Locate the cell with the specified text and output its (x, y) center coordinate. 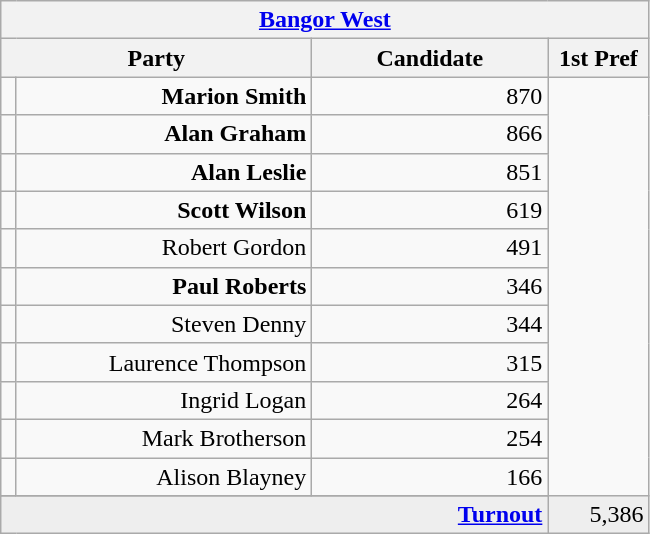
Alan Graham (164, 134)
Bangor West (325, 20)
166 (430, 477)
870 (430, 96)
Robert Gordon (164, 248)
5,386 (598, 515)
1st Pref (598, 58)
Paul Roberts (164, 286)
315 (430, 362)
491 (430, 248)
Alan Leslie (164, 172)
Laurence Thompson (164, 362)
Party (156, 58)
264 (430, 400)
Ingrid Logan (164, 400)
254 (430, 438)
Alison Blayney (164, 477)
Steven Denny (164, 324)
Scott Wilson (164, 210)
Candidate (430, 58)
866 (430, 134)
Marion Smith (164, 96)
Turnout (274, 515)
851 (430, 172)
619 (430, 210)
344 (430, 324)
346 (430, 286)
Mark Brotherson (164, 438)
